Scan for the cell matching the given text and deliver its [x, y] coordinate at center. 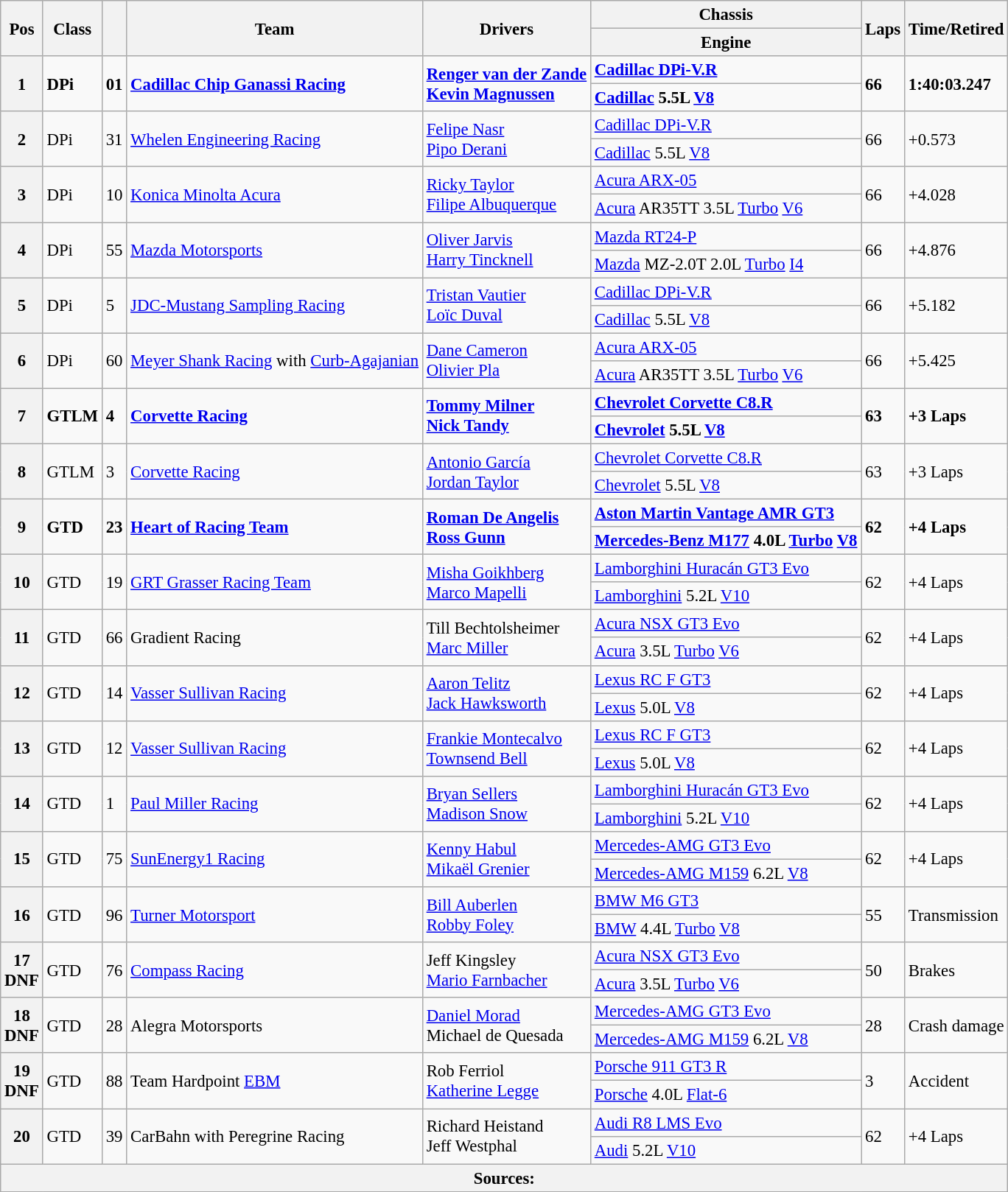
Mazda Motorsports [275, 250]
Roman De Angelis Ross Gunn [506, 527]
Class [72, 28]
96 [113, 915]
CarBahn with Peregrine Racing [275, 1136]
18DNF [22, 1026]
Richard Heistand Jeff Westphal [506, 1136]
Misha Goikhberg Marco Mapelli [506, 582]
Time/Retired [956, 28]
Engine [725, 43]
Jeff Kingsley Mario Farnbacher [506, 970]
20 [22, 1136]
Chassis [725, 15]
+0.573 [956, 139]
Accident [956, 1081]
Renger van der Zande Kevin Magnussen [506, 84]
Konica Minolta Acura [275, 194]
7 [22, 416]
Dane Cameron Olivier Pla [506, 361]
50 [883, 970]
15 [22, 859]
Gradient Racing [275, 638]
Pos [22, 28]
76 [113, 970]
13 [22, 748]
19 [113, 582]
16 [22, 915]
Frankie Montecalvo Townsend Bell [506, 748]
Antonio García Jordan Taylor [506, 471]
75 [113, 859]
17DNF [22, 970]
Aston Martin Vantage AMR GT3 [725, 513]
JDC-Mustang Sampling Racing [275, 305]
Mazda RT24-P [725, 236]
BMW 4.4L Turbo V8 [725, 929]
Kenny Habul Mikaël Grenier [506, 859]
Team [275, 28]
Team Hardpoint EBM [275, 1081]
6 [22, 361]
9 [22, 527]
Paul Miller Racing [275, 804]
Audi R8 LMS Evo [725, 1123]
Oliver Jarvis Harry Tincknell [506, 250]
1:40:03.247 [956, 84]
Cadillac Chip Ganassi Racing [275, 84]
Brakes [956, 970]
Tommy Milner Nick Tandy [506, 416]
Bill Auberlen Robby Foley [506, 915]
Porsche 4.0L Flat-6 [725, 1095]
+5.425 [956, 361]
Crash damage [956, 1026]
88 [113, 1081]
Aaron Telitz Jack Hawksworth [506, 693]
SunEnergy1 Racing [275, 859]
Drivers [506, 28]
19DNF [22, 1081]
+4.028 [956, 194]
2 [22, 139]
39 [113, 1136]
Mazda MZ-2.0T 2.0L Turbo I4 [725, 264]
Audi 5.2L V10 [725, 1150]
Transmission [956, 915]
60 [113, 361]
Bryan Sellers Madison Snow [506, 804]
Daniel Morad Michael de Quesada [506, 1026]
Whelen Engineering Racing [275, 139]
GRT Grasser Racing Team [275, 582]
Tristan Vautier Loïc Duval [506, 305]
+5.182 [956, 305]
Ricky Taylor Filipe Albuquerque [506, 194]
Mercedes-Benz M177 4.0L Turbo V8 [725, 541]
Meyer Shank Racing with Curb-Agajanian [275, 361]
Heart of Racing Team [275, 527]
8 [22, 471]
Till Bechtolsheimer Marc Miller [506, 638]
Laps [883, 28]
Sources: [504, 1178]
Felipe Nasr Pipo Derani [506, 139]
31 [113, 139]
23 [113, 527]
Rob Ferriol Katherine Legge [506, 1081]
+4.876 [956, 250]
01 [113, 84]
Alegra Motorsports [275, 1026]
Compass Racing [275, 970]
Turner Motorsport [275, 915]
11 [22, 638]
BMW M6 GT3 [725, 901]
Porsche 911 GT3 R [725, 1067]
